Search for the cell housing the specified text and yield its [x, y] center coordinate. 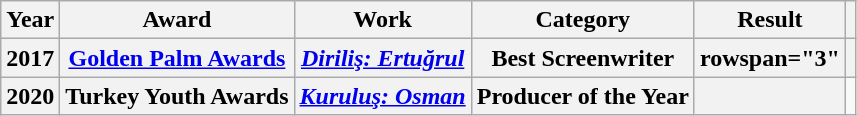
Golden Palm Awards [177, 58]
2017 [30, 58]
Diriliş: Ertuğrul [382, 58]
Year [30, 20]
Category [582, 20]
Best Screenwriter [582, 58]
Result [770, 20]
rowspan="3" [770, 58]
Kuruluş: Osman [382, 96]
Work [382, 20]
Turkey Youth Awards [177, 96]
Producer of the Year [582, 96]
2020 [30, 96]
Award [177, 20]
